Capture the cell that displays the provided text and extract its (x, y) central coordinate. 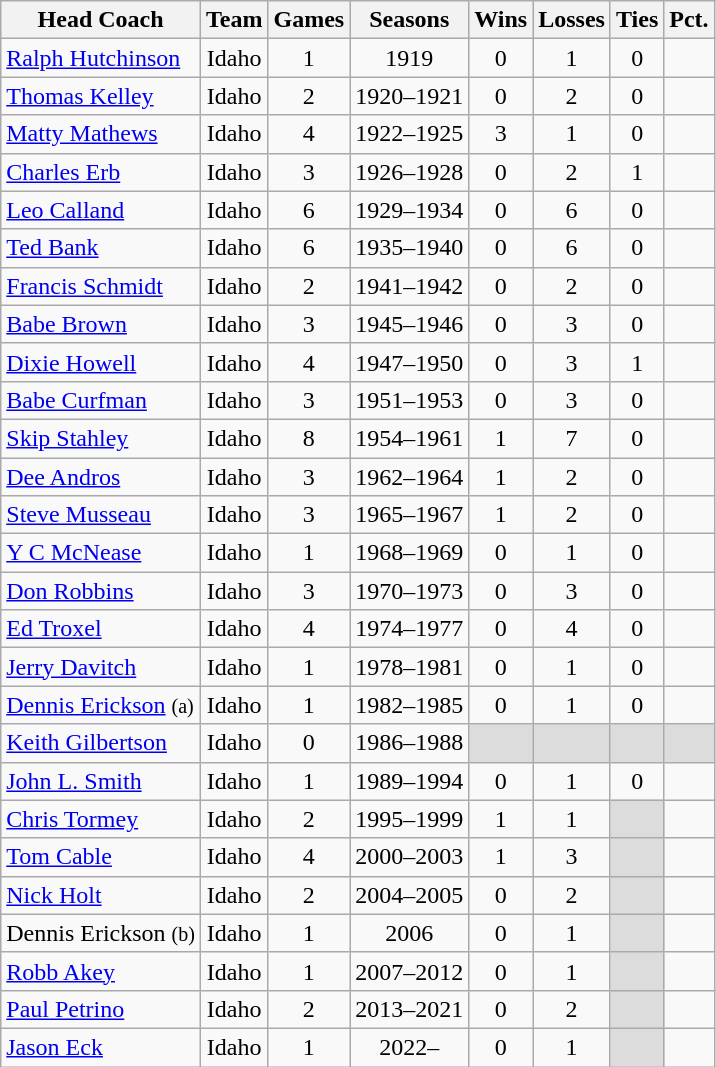
2004–2005 (410, 895)
2022– (410, 1047)
Seasons (410, 20)
Robb Akey (101, 971)
Head Coach (101, 20)
Skip Stahley (101, 438)
1962–1964 (410, 477)
1978–1981 (410, 667)
1941–1942 (410, 286)
1929–1934 (410, 210)
Charles Erb (101, 172)
Babe Curfman (101, 400)
1989–1994 (410, 781)
1951–1953 (410, 400)
1920–1921 (410, 96)
Jerry Davitch (101, 667)
Thomas Kelley (101, 96)
Y C McNease (101, 553)
1922–1925 (410, 134)
1947–1950 (410, 362)
Losses (572, 20)
Chris Tormey (101, 819)
1968–1969 (410, 553)
Ed Troxel (101, 629)
Ralph Hutchinson (101, 58)
Ted Bank (101, 248)
1982–1985 (410, 705)
Dee Andros (101, 477)
Nick Holt (101, 895)
Francis Schmidt (101, 286)
7 (572, 438)
Dennis Erickson (b) (101, 933)
1970–1973 (410, 591)
1926–1928 (410, 172)
2006 (410, 933)
John L. Smith (101, 781)
Ties (636, 20)
Team (234, 20)
Don Robbins (101, 591)
Tom Cable (101, 857)
2000–2003 (410, 857)
Games (309, 20)
1919 (410, 58)
Wins (501, 20)
2013–2021 (410, 1009)
Pct. (689, 20)
Dixie Howell (101, 362)
2007–2012 (410, 971)
Steve Musseau (101, 515)
Dennis Erickson (a) (101, 705)
1945–1946 (410, 324)
1995–1999 (410, 819)
1935–1940 (410, 248)
Keith Gilbertson (101, 743)
Paul Petrino (101, 1009)
Jason Eck (101, 1047)
1986–1988 (410, 743)
Babe Brown (101, 324)
1954–1961 (410, 438)
8 (309, 438)
1965–1967 (410, 515)
Leo Calland (101, 210)
1974–1977 (410, 629)
Matty Mathews (101, 134)
